Determine the (X, Y) coordinate at the center of the cell enclosing the given text.  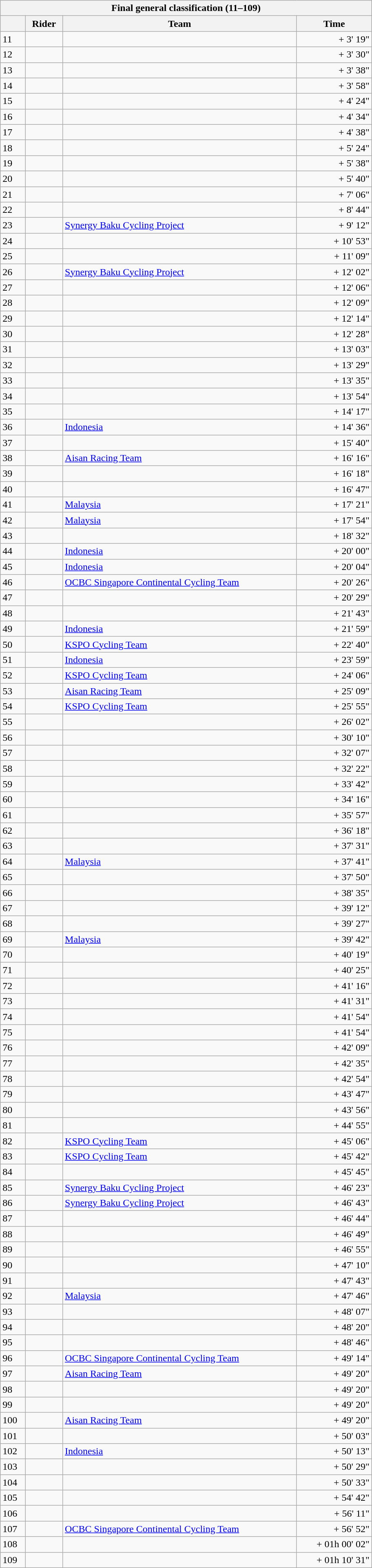
96 (13, 1358)
34 (13, 396)
+ 50' 13" (334, 1451)
+ 14' 17" (334, 411)
62 (13, 830)
23 (13, 225)
+ 48' 20" (334, 1327)
72 (13, 986)
30 (13, 334)
+ 01h 10' 31" (334, 1560)
70 (13, 955)
17 (13, 132)
63 (13, 846)
105 (13, 1498)
+ 8' 44" (334, 210)
13 (13, 70)
57 (13, 753)
71 (13, 970)
+ 32' 22" (334, 769)
92 (13, 1296)
Final general classification (11–109) (186, 8)
73 (13, 1001)
21 (13, 194)
16 (13, 117)
35 (13, 411)
74 (13, 1017)
+ 13' 54" (334, 396)
+ 48' 46" (334, 1343)
95 (13, 1343)
+ 12' 14" (334, 318)
84 (13, 1172)
+ 42' 35" (334, 1063)
+ 34' 16" (334, 799)
+ 39' 42" (334, 939)
108 (13, 1544)
+ 25' 55" (334, 707)
+ 12' 02" (334, 272)
+ 20' 26" (334, 582)
37 (13, 442)
25 (13, 256)
+ 13' 03" (334, 349)
+ 7' 06" (334, 194)
+ 12' 06" (334, 287)
+ 5' 24" (334, 148)
+ 3' 19" (334, 39)
+ 42' 54" (334, 1079)
97 (13, 1374)
27 (13, 287)
49 (13, 629)
60 (13, 799)
+ 39' 12" (334, 908)
+ 23' 59" (334, 660)
65 (13, 877)
+ 47' 43" (334, 1281)
+ 45' 45" (334, 1172)
90 (13, 1265)
58 (13, 769)
+ 13' 35" (334, 380)
93 (13, 1312)
43 (13, 536)
103 (13, 1467)
22 (13, 210)
+ 16' 16" (334, 458)
98 (13, 1389)
+ 54' 42" (334, 1498)
+ 46' 49" (334, 1234)
28 (13, 303)
55 (13, 722)
+ 22' 40" (334, 644)
+ 48' 07" (334, 1312)
+ 36' 18" (334, 830)
80 (13, 1110)
78 (13, 1079)
+ 38' 35" (334, 892)
+ 26' 02" (334, 722)
51 (13, 660)
+ 17' 21" (334, 505)
+ 37' 41" (334, 861)
+ 3' 58" (334, 86)
+ 40' 25" (334, 970)
85 (13, 1188)
42 (13, 520)
47 (13, 598)
+ 37' 31" (334, 846)
+ 10' 53" (334, 241)
+ 45' 06" (334, 1141)
99 (13, 1405)
+ 20' 29" (334, 598)
+ 4' 24" (334, 101)
+ 14' 36" (334, 427)
64 (13, 861)
+ 20' 04" (334, 567)
24 (13, 241)
+ 43' 47" (334, 1094)
+ 45' 42" (334, 1156)
+ 17' 54" (334, 520)
+ 37' 50" (334, 877)
75 (13, 1032)
Time (334, 24)
+ 41' 16" (334, 986)
+ 46' 23" (334, 1188)
88 (13, 1234)
Team (179, 24)
+ 12' 09" (334, 303)
56 (13, 738)
+ 50' 29" (334, 1467)
76 (13, 1048)
+ 42' 09" (334, 1048)
+ 50' 03" (334, 1435)
91 (13, 1281)
53 (13, 691)
82 (13, 1141)
+ 12' 28" (334, 334)
86 (13, 1203)
+ 24' 06" (334, 675)
+ 46' 44" (334, 1219)
+ 4' 38" (334, 132)
+ 32' 07" (334, 753)
+ 01h 00' 02" (334, 1544)
+ 15' 40" (334, 442)
+ 4' 34" (334, 117)
+ 40' 19" (334, 955)
101 (13, 1435)
48 (13, 613)
18 (13, 148)
+ 16' 18" (334, 474)
11 (13, 39)
109 (13, 1560)
+ 56' 11" (334, 1513)
40 (13, 489)
81 (13, 1125)
61 (13, 815)
104 (13, 1482)
+ 46' 43" (334, 1203)
+ 9' 12" (334, 225)
69 (13, 939)
26 (13, 272)
Rider (44, 24)
66 (13, 892)
67 (13, 908)
+ 5' 38" (334, 163)
102 (13, 1451)
+ 47' 10" (334, 1265)
107 (13, 1529)
15 (13, 101)
+ 44' 55" (334, 1125)
39 (13, 474)
+ 3' 38" (334, 70)
106 (13, 1513)
31 (13, 349)
68 (13, 923)
77 (13, 1063)
+ 25' 09" (334, 691)
+ 21' 43" (334, 613)
+ 11' 09" (334, 256)
+ 49' 14" (334, 1358)
+ 41' 31" (334, 1001)
+ 50' 33" (334, 1482)
41 (13, 505)
19 (13, 163)
29 (13, 318)
94 (13, 1327)
+ 3' 30" (334, 55)
+ 18' 32" (334, 536)
38 (13, 458)
+ 35' 57" (334, 815)
45 (13, 567)
46 (13, 582)
50 (13, 644)
44 (13, 551)
+ 30' 10" (334, 738)
89 (13, 1250)
100 (13, 1420)
59 (13, 784)
87 (13, 1219)
+ 43' 56" (334, 1110)
32 (13, 365)
+ 56' 52" (334, 1529)
+ 47' 46" (334, 1296)
+ 21' 59" (334, 629)
14 (13, 86)
52 (13, 675)
20 (13, 179)
+ 33' 42" (334, 784)
33 (13, 380)
36 (13, 427)
83 (13, 1156)
79 (13, 1094)
+ 39' 27" (334, 923)
12 (13, 55)
+ 13' 29" (334, 365)
+ 5' 40" (334, 179)
+ 46' 55" (334, 1250)
54 (13, 707)
+ 16' 47" (334, 489)
+ 20' 00" (334, 551)
